For the text-containing cell, return its midpoint in [X, Y] coordinate format. 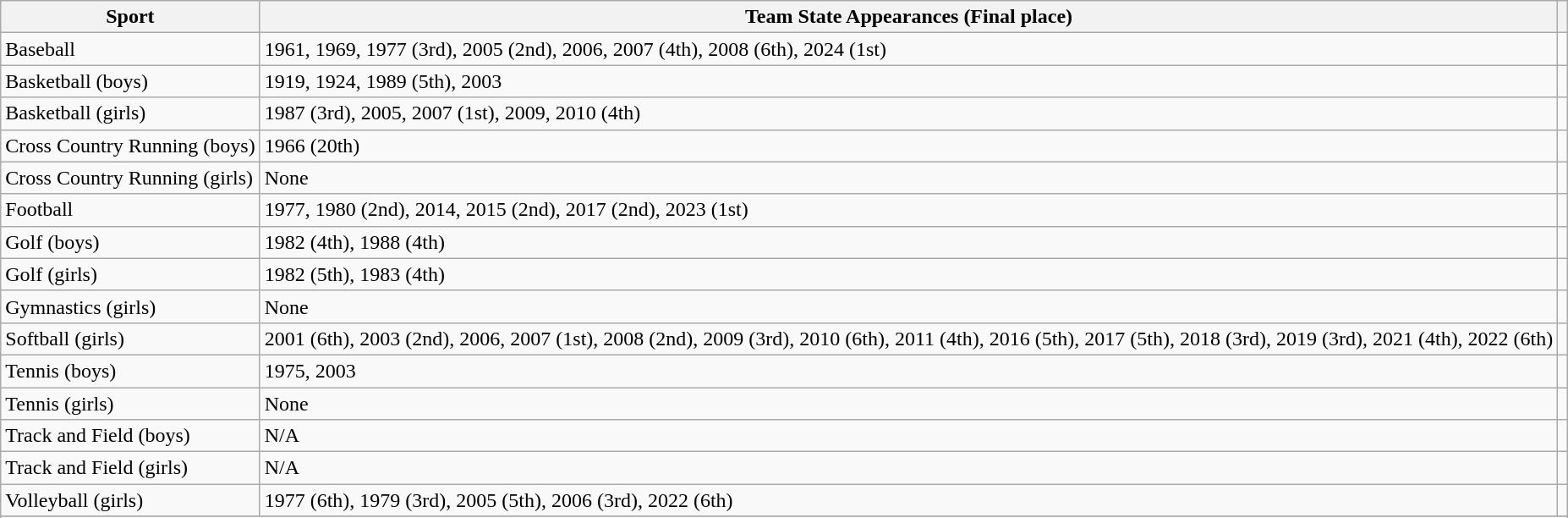
1975, 2003 [908, 371]
Track and Field (girls) [130, 468]
Cross Country Running (boys) [130, 146]
Track and Field (boys) [130, 436]
Basketball (girls) [130, 113]
1987 (3rd), 2005, 2007 (1st), 2009, 2010 (4th) [908, 113]
Baseball [130, 49]
Gymnastics (girls) [130, 306]
Cross Country Running (girls) [130, 178]
Softball (girls) [130, 339]
1982 (5th), 1983 (4th) [908, 274]
Basketball (boys) [130, 81]
Sport [130, 17]
1966 (20th) [908, 146]
Football [130, 210]
1982 (4th), 1988 (4th) [908, 242]
1977 (6th), 1979 (3rd), 2005 (5th), 2006 (3rd), 2022 (6th) [908, 500]
Tennis (boys) [130, 371]
Volleyball (girls) [130, 500]
Team State Appearances (Final place) [908, 17]
Golf (girls) [130, 274]
1961, 1969, 1977 (3rd), 2005 (2nd), 2006, 2007 (4th), 2008 (6th), 2024 (1st) [908, 49]
Golf (boys) [130, 242]
1977, 1980 (2nd), 2014, 2015 (2nd), 2017 (2nd), 2023 (1st) [908, 210]
1919, 1924, 1989 (5th), 2003 [908, 81]
Tennis (girls) [130, 404]
